Return (x, y) of the center of cell containing provided text 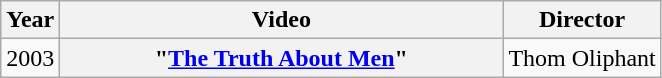
Video (282, 20)
Director (582, 20)
Thom Oliphant (582, 58)
Year (30, 20)
"The Truth About Men" (282, 58)
2003 (30, 58)
